Return (X, Y) of the center of cell containing provided text 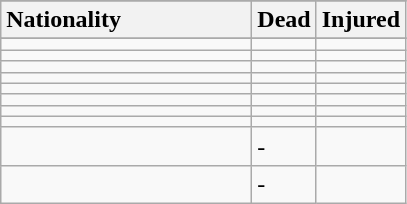
Nationality (126, 20)
Dead (284, 20)
Injured (360, 20)
